Extract the [x, y] coordinate from the center of the cell holding the provided text.  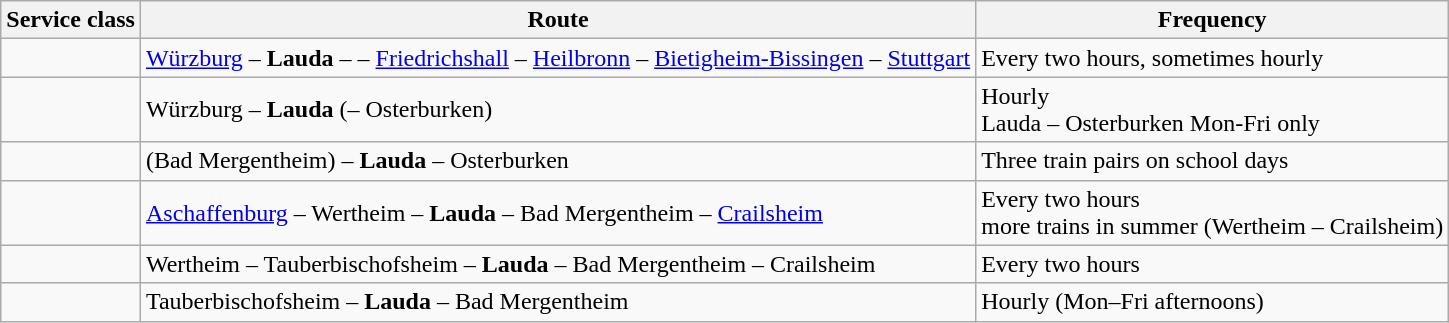
Hourly (Mon–Fri afternoons) [1212, 302]
Every two hours [1212, 264]
Würzburg – Lauda – – Friedrichshall – Heilbronn – Bietigheim-Bissingen – Stuttgart [558, 58]
Tauberbischofsheim – Lauda – Bad Mergentheim [558, 302]
Würzburg – Lauda (– Osterburken) [558, 110]
Aschaffenburg – Wertheim – Lauda – Bad Mergentheim – Crailsheim [558, 212]
Hourly Lauda – Osterburken Mon-Fri only [1212, 110]
Service class [71, 20]
Every two hoursmore trains in summer (Wertheim – Crailsheim) [1212, 212]
Frequency [1212, 20]
Route [558, 20]
Three train pairs on school days [1212, 161]
Every two hours, sometimes hourly [1212, 58]
Wertheim – Tauberbischofsheim – Lauda – Bad Mergentheim – Crailsheim [558, 264]
(Bad Mergentheim) – Lauda – Osterburken [558, 161]
